Pinpoint the cell where the given text exists, returning its (X, Y) midpoint coordinate. 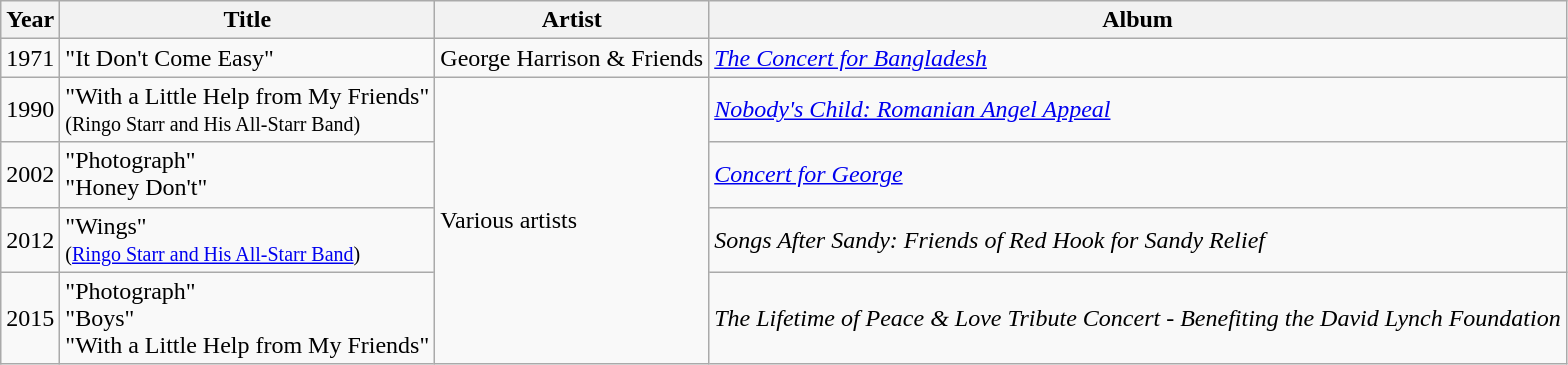
1971 (30, 58)
Nobody's Child: Romanian Angel Appeal (1138, 110)
Concert for George (1138, 174)
"Photograph""Boys""With a Little Help from My Friends" (248, 318)
"Photograph""Honey Don't" (248, 174)
"Wings"(Ringo Starr and His All-Starr Band) (248, 240)
"It Don't Come Easy" (248, 58)
2015 (30, 318)
Album (1138, 20)
Year (30, 20)
Title (248, 20)
2012 (30, 240)
Artist (572, 20)
Various artists (572, 220)
Songs After Sandy: Friends of Red Hook for Sandy Relief (1138, 240)
1990 (30, 110)
"With a Little Help from My Friends"(Ringo Starr and His All-Starr Band) (248, 110)
George Harrison & Friends (572, 58)
The Lifetime of Peace & Love Tribute Concert - Benefiting the David Lynch Foundation (1138, 318)
2002 (30, 174)
The Concert for Bangladesh (1138, 58)
